Determine the [X, Y] coordinate at the center of the cell enclosing the given text.  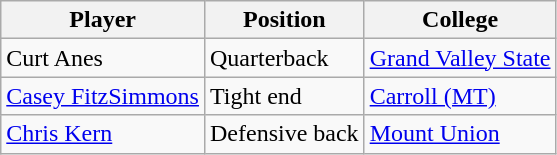
College [460, 20]
Position [284, 20]
Curt Anes [103, 58]
Mount Union [460, 134]
Quarterback [284, 58]
Player [103, 20]
Tight end [284, 96]
Defensive back [284, 134]
Chris Kern [103, 134]
Casey FitzSimmons [103, 96]
Grand Valley State [460, 58]
Carroll (MT) [460, 96]
